Locate the cell with the specified text and output its (X, Y) center coordinate. 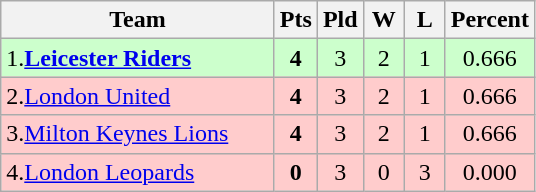
1.Leicester Riders (138, 58)
4.London Leopards (138, 172)
W (384, 20)
2.London United (138, 96)
Pts (296, 20)
Percent (490, 20)
Team (138, 20)
3.Milton Keynes Lions (138, 134)
Pld (340, 20)
L (424, 20)
0.000 (490, 172)
